Capture the cell that displays the provided text and extract its [x, y] central coordinate. 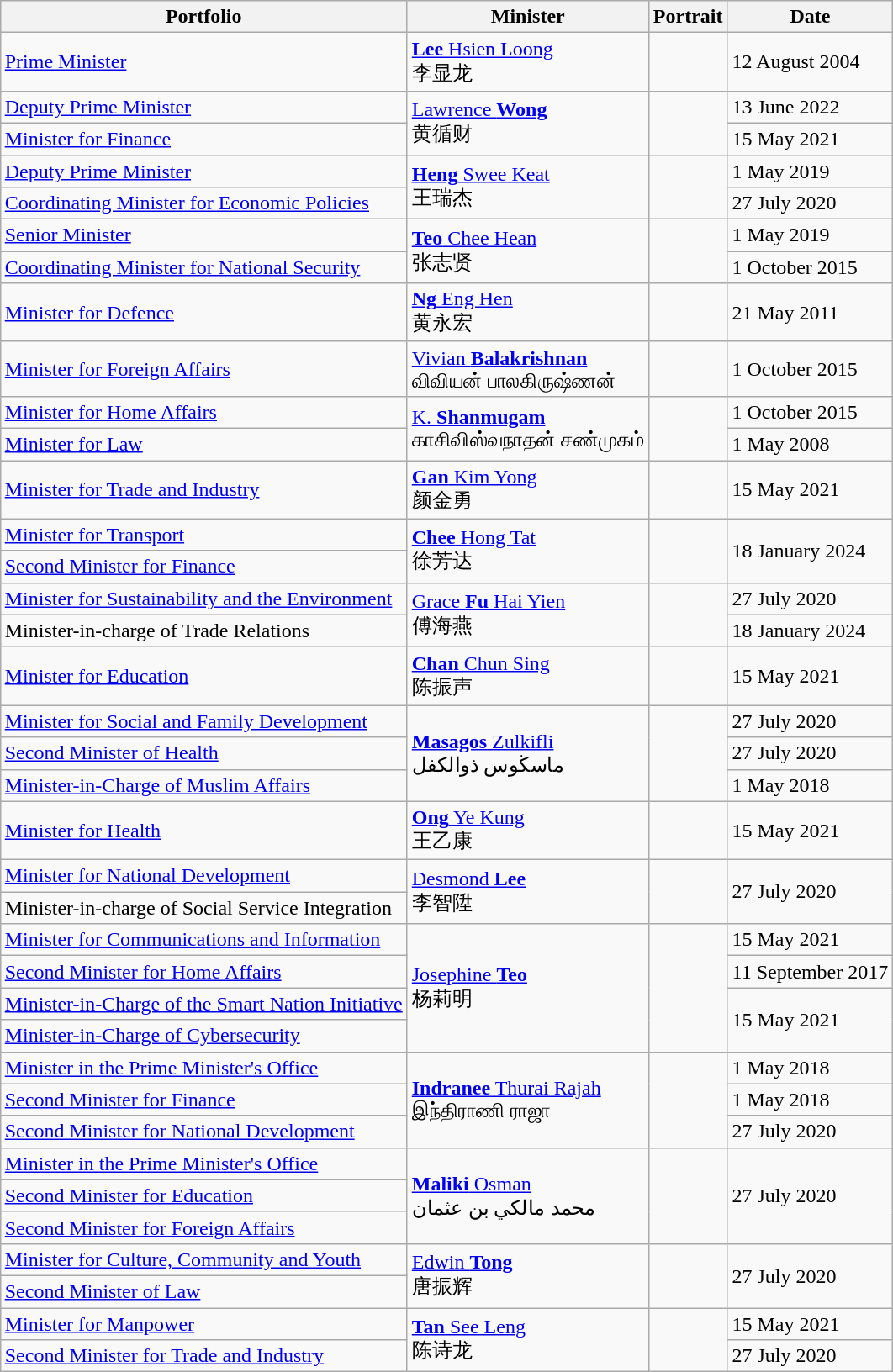
Minister for Education [203, 676]
Lawrence Wong黄循财 [528, 123]
Minister for Finance [203, 139]
Minister-in-Charge of the Smart Nation Initiative [203, 1004]
Minister-in-Charge of Cybersecurity [203, 1036]
Date [811, 17]
Minister [528, 17]
Indranee Thurai Rajahஇந்திராணி ராஜா [528, 1100]
Prime Minister [203, 62]
Gan Kim Yong颜金勇 [528, 490]
Senior Minister [203, 235]
21 May 2011 [811, 313]
Minister-in-charge of Social Service Integration [203, 908]
Minister-in-Charge of Muslim Affairs [203, 785]
Heng Swee Keat 王瑞杰 [528, 187]
Coordinating Minister for National Security [203, 267]
Minister for Communications and Information [203, 940]
Chee Hong Tat徐芳达 [528, 551]
Minister for Manpower [203, 1324]
12 August 2004 [811, 62]
Masagos Zulkifli ماسڬوس ذوالكفل [528, 753]
Vivian Balakrishnanவிவியன் பாலகிருஷ்ணன் [528, 368]
Maliki Osman محمد مالكي بن عثمان [528, 1195]
Minister for Social and Family Development [203, 721]
Lee Hsien Loong 李显龙 [528, 62]
13 June 2022 [811, 107]
Second Minister for Education [203, 1195]
Chan Chun Sing 陈振声 [528, 676]
Minister for Sustainability and the Environment [203, 599]
Minister for Foreign Affairs [203, 368]
Coordinating Minister for Economic Policies [203, 203]
Minister for Law [203, 444]
Ng Eng Hen 黄永宏 [528, 313]
11 September 2017 [811, 972]
Minister for National Development [203, 876]
Minister for Trade and Industry [203, 490]
Tan See Leng 陈诗龙 [528, 1340]
Second Minister of Health [203, 753]
Ong Ye Kung 王乙康 [528, 831]
Minister for Home Affairs [203, 412]
Desmond Lee 李智陞 [528, 892]
Portrait [688, 17]
Second Minister for National Development [203, 1132]
Minister for Transport [203, 535]
Edwin Tong 唐振辉 [528, 1275]
Grace Fu Hai Yien傅海燕 [528, 615]
K. Shanmugamகாசிவிஸ்வநாதன் சண்முகம் [528, 428]
Minister for Culture, Community and Youth [203, 1259]
Minister for Defence [203, 313]
Second Minister of Law [203, 1291]
Josephine Teo杨莉明 [528, 988]
Teo Chee Hean 张志贤 [528, 251]
Minister-in-charge of Trade Relations [203, 631]
1 May 2008 [811, 444]
Second Minister for Trade and Industry [203, 1356]
Second Minister for Home Affairs [203, 972]
Minister for Health [203, 831]
Second Minister for Foreign Affairs [203, 1227]
Portfolio [203, 17]
